Capture the cell that displays the provided text and extract its (x, y) central coordinate. 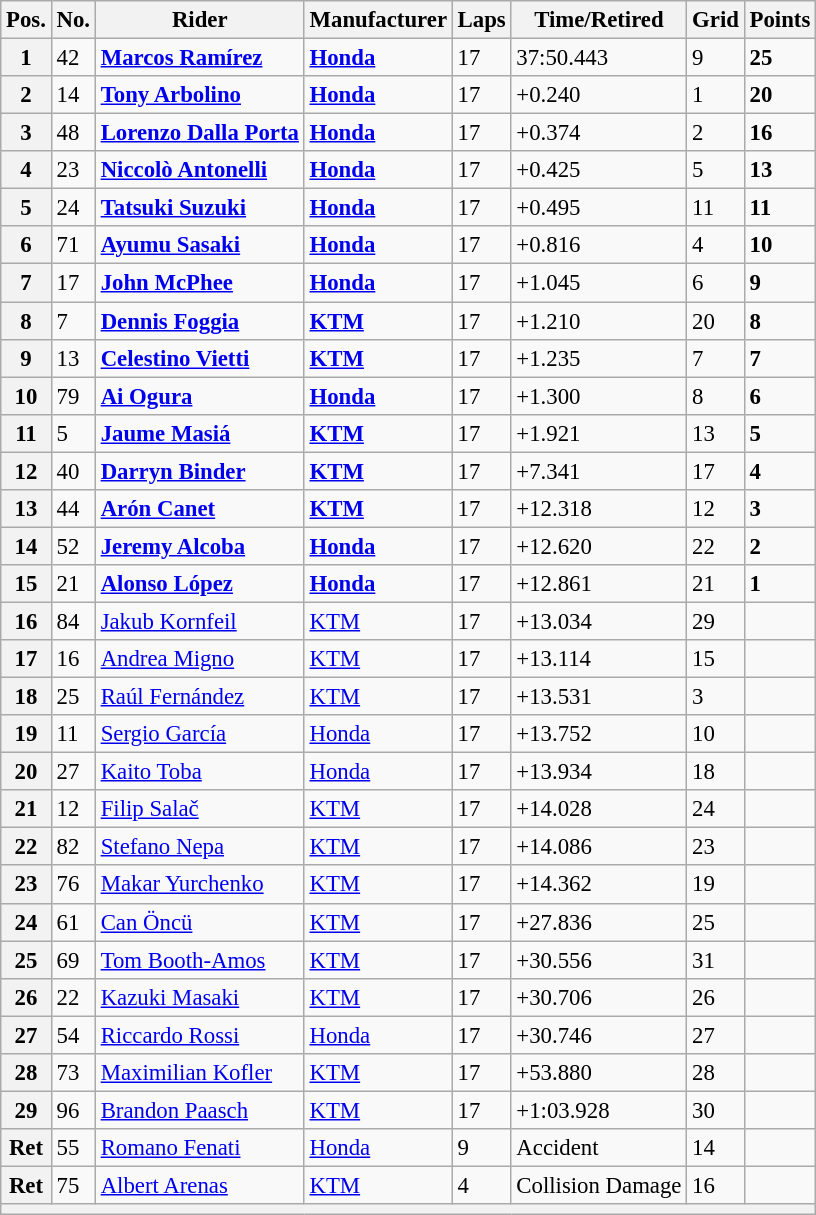
+1.235 (599, 358)
48 (73, 133)
Kazuki Masaki (200, 997)
75 (73, 1185)
+30.556 (599, 960)
Grid (716, 20)
Alonso López (200, 584)
Raúl Fernández (200, 697)
Filip Salač (200, 809)
82 (73, 847)
+13.531 (599, 697)
+1.300 (599, 396)
Darryn Binder (200, 471)
Stefano Nepa (200, 847)
Albert Arenas (200, 1185)
61 (73, 922)
44 (73, 509)
+30.746 (599, 1035)
Pos. (26, 20)
Brandon Paasch (200, 1110)
+12.620 (599, 546)
+53.880 (599, 1073)
71 (73, 245)
+27.836 (599, 922)
Ayumu Sasaki (200, 245)
+14.086 (599, 847)
+1.045 (599, 283)
73 (73, 1073)
Lorenzo Dalla Porta (200, 133)
+12.861 (599, 584)
+12.318 (599, 509)
69 (73, 960)
+13.034 (599, 621)
Niccolò Antonelli (200, 170)
Kaito Toba (200, 772)
Jaume Masiá (200, 433)
Makar Yurchenko (200, 885)
Romano Fenati (200, 1148)
Ai Ogura (200, 396)
+0.425 (599, 170)
79 (73, 396)
No. (73, 20)
Can Öncü (200, 922)
Laps (482, 20)
Celestino Vietti (200, 358)
Jakub Kornfeil (200, 621)
+1.921 (599, 433)
Tatsuki Suzuki (200, 208)
+0.816 (599, 245)
Tom Booth-Amos (200, 960)
55 (73, 1148)
+14.028 (599, 809)
Marcos Ramírez (200, 58)
Arón Canet (200, 509)
Jeremy Alcoba (200, 546)
+0.374 (599, 133)
37:50.443 (599, 58)
Andrea Migno (200, 659)
Rider (200, 20)
Accident (599, 1148)
30 (716, 1110)
Sergio García (200, 734)
+1:03.928 (599, 1110)
+13.752 (599, 734)
42 (73, 58)
Time/Retired (599, 20)
76 (73, 885)
John McPhee (200, 283)
96 (73, 1110)
54 (73, 1035)
Manufacturer (378, 20)
Points (780, 20)
+13.934 (599, 772)
+0.495 (599, 208)
Collision Damage (599, 1185)
+30.706 (599, 997)
+0.240 (599, 95)
Maximilian Kofler (200, 1073)
+13.114 (599, 659)
84 (73, 621)
52 (73, 546)
+1.210 (599, 321)
31 (716, 960)
Riccardo Rossi (200, 1035)
+7.341 (599, 471)
+14.362 (599, 885)
Dennis Foggia (200, 321)
Tony Arbolino (200, 95)
40 (73, 471)
